Search for the cell housing the specified text and yield its [x, y] center coordinate. 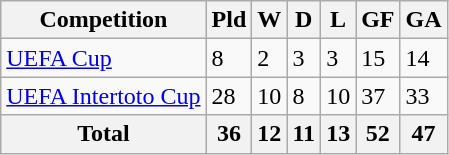
GF [378, 20]
52 [378, 134]
UEFA Intertoto Cup [104, 96]
D [304, 20]
UEFA Cup [104, 58]
33 [424, 96]
36 [229, 134]
Competition [104, 20]
28 [229, 96]
37 [378, 96]
13 [338, 134]
L [338, 20]
11 [304, 134]
GA [424, 20]
14 [424, 58]
Pld [229, 20]
15 [378, 58]
2 [270, 58]
W [270, 20]
47 [424, 134]
Total [104, 134]
12 [270, 134]
